Provide the [x, y] coordinate of the cell's center where the given text is located.  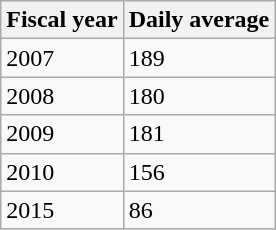
86 [199, 210]
Daily average [199, 20]
181 [199, 134]
156 [199, 172]
Fiscal year [62, 20]
2009 [62, 134]
189 [199, 58]
2015 [62, 210]
180 [199, 96]
2007 [62, 58]
2008 [62, 96]
2010 [62, 172]
